Return the [x, y] coordinate for the center point of the cell that contains the specified text.  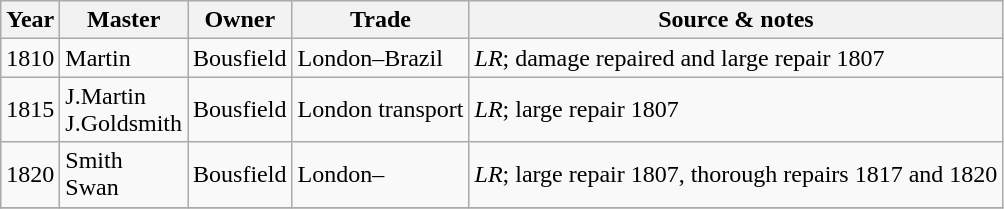
J.MartinJ.Goldsmith [124, 110]
LR; large repair 1807 [736, 110]
Year [30, 20]
London–Brazil [380, 58]
1810 [30, 58]
London transport [380, 110]
1820 [30, 174]
Owner [240, 20]
SmithSwan [124, 174]
London– [380, 174]
LR; large repair 1807, thorough repairs 1817 and 1820 [736, 174]
Source & notes [736, 20]
LR; damage repaired and large repair 1807 [736, 58]
Master [124, 20]
Trade [380, 20]
1815 [30, 110]
Martin [124, 58]
